Locate the cell with the specified text and output its [x, y] center coordinate. 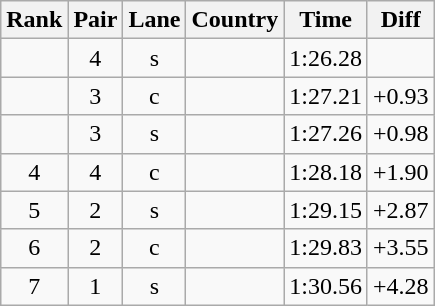
+0.93 [400, 96]
+2.87 [400, 210]
Lane [154, 20]
Country [235, 20]
+0.98 [400, 134]
Pair [96, 20]
6 [34, 248]
1 [96, 286]
Time [326, 20]
+4.28 [400, 286]
+3.55 [400, 248]
1:30.56 [326, 286]
1:27.21 [326, 96]
1:28.18 [326, 172]
1:27.26 [326, 134]
1:26.28 [326, 58]
5 [34, 210]
1:29.83 [326, 248]
Diff [400, 20]
7 [34, 286]
+1.90 [400, 172]
1:29.15 [326, 210]
Rank [34, 20]
